Search for the cell housing the specified text and yield its (x, y) center coordinate. 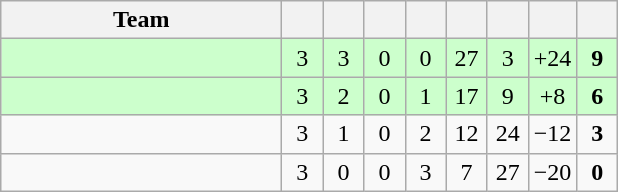
+24 (552, 58)
−20 (552, 172)
−12 (552, 134)
12 (466, 134)
24 (508, 134)
Team (142, 20)
+8 (552, 96)
6 (598, 96)
7 (466, 172)
17 (466, 96)
